From the cell containing the given text, extract its center point as (X, Y) coordinate. 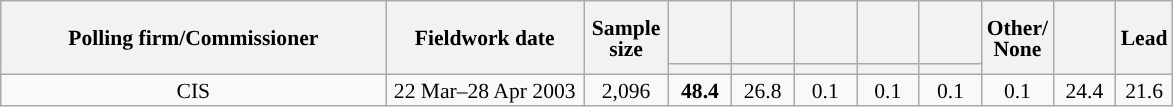
Lead (1144, 38)
26.8 (762, 90)
CIS (194, 90)
2,096 (626, 90)
22 Mar–28 Apr 2003 (485, 90)
24.4 (1084, 90)
Fieldwork date (485, 38)
Other/None (1018, 38)
48.4 (700, 90)
Sample size (626, 38)
Polling firm/Commissioner (194, 38)
21.6 (1144, 90)
